Scan for the cell matching the given text and deliver its (x, y) coordinate at center. 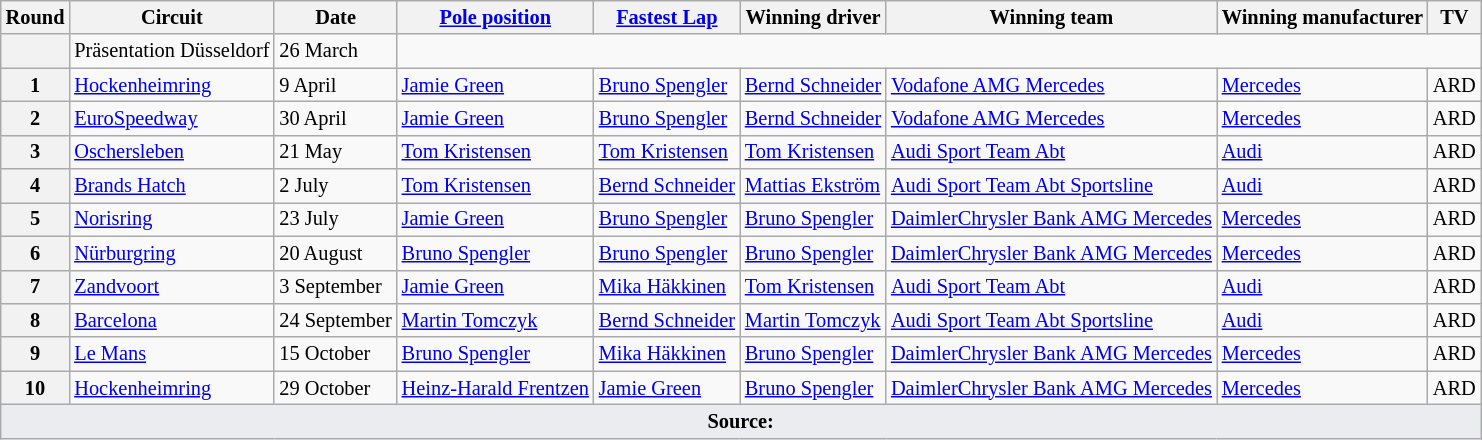
Fastest Lap (667, 17)
Source: (741, 421)
26 March (335, 51)
9 (36, 354)
4 (36, 186)
3 (36, 152)
2 July (335, 186)
Mattias Ekström (813, 186)
Date (335, 17)
Pole position (496, 17)
Nürburgring (172, 253)
Winning driver (813, 17)
2 (36, 118)
29 October (335, 388)
5 (36, 219)
24 September (335, 320)
Präsentation Düsseldorf (172, 51)
1 (36, 85)
8 (36, 320)
20 August (335, 253)
23 July (335, 219)
Barcelona (172, 320)
Circuit (172, 17)
10 (36, 388)
Zandvoort (172, 287)
Heinz-Harald Frentzen (496, 388)
9 April (335, 85)
TV (1454, 17)
Winning team (1052, 17)
Brands Hatch (172, 186)
Norisring (172, 219)
3 September (335, 287)
21 May (335, 152)
EuroSpeedway (172, 118)
Winning manufacturer (1322, 17)
15 October (335, 354)
Round (36, 17)
Le Mans (172, 354)
6 (36, 253)
30 April (335, 118)
Oschersleben (172, 152)
7 (36, 287)
